Identify which cell holds the provided text, then report its (x, y) central coordinate. 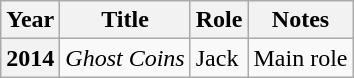
2014 (30, 58)
Ghost Coins (125, 58)
Title (125, 20)
Jack (219, 58)
Year (30, 20)
Notes (300, 20)
Main role (300, 58)
Role (219, 20)
